For the text-containing cell, return its midpoint in [x, y] coordinate format. 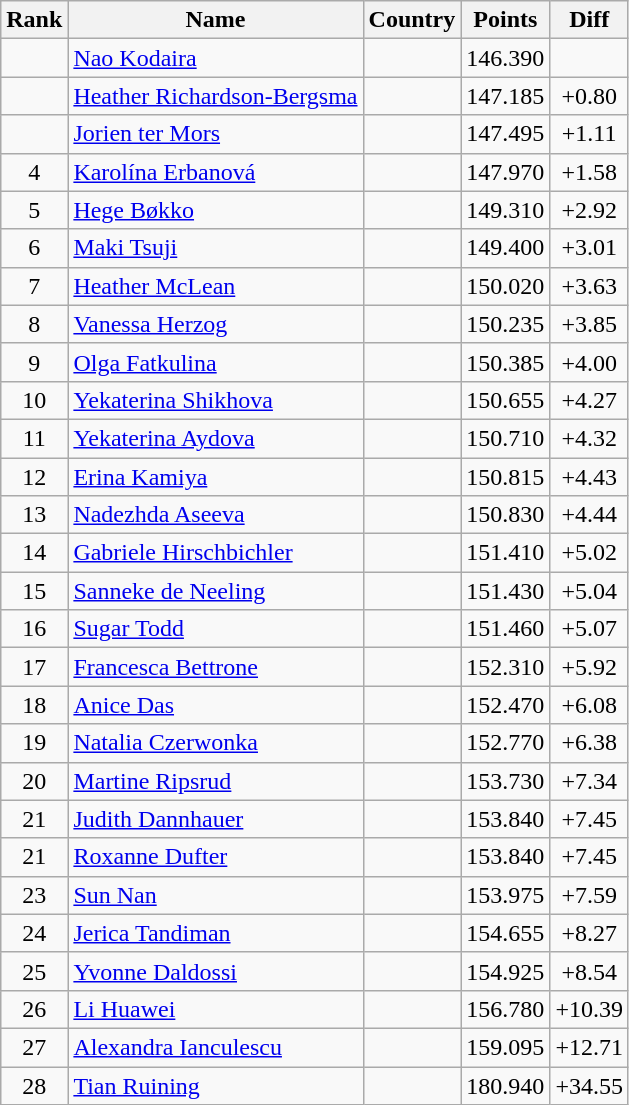
17 [34, 667]
+6.08 [590, 705]
150.830 [506, 515]
154.655 [506, 933]
+6.38 [590, 743]
Nao Kodaira [216, 58]
159.095 [506, 1047]
Judith Dannhauer [216, 819]
149.400 [506, 248]
146.390 [506, 58]
Martine Ripsrud [216, 781]
9 [34, 362]
+5.04 [590, 591]
149.310 [506, 210]
Alexandra Ianculescu [216, 1047]
+5.92 [590, 667]
Nadezhda Aseeva [216, 515]
150.020 [506, 286]
150.235 [506, 324]
Natalia Czerwonka [216, 743]
25 [34, 971]
153.975 [506, 895]
Li Huawei [216, 1009]
Rank [34, 20]
19 [34, 743]
+8.54 [590, 971]
+3.85 [590, 324]
24 [34, 933]
152.770 [506, 743]
26 [34, 1009]
Sugar Todd [216, 629]
Points [506, 20]
28 [34, 1085]
4 [34, 172]
150.815 [506, 477]
Yekaterina Aydova [216, 438]
7 [34, 286]
Heather Richardson-Bergsma [216, 96]
13 [34, 515]
+4.27 [590, 400]
12 [34, 477]
+34.55 [590, 1085]
27 [34, 1047]
Diff [590, 20]
151.410 [506, 553]
152.470 [506, 705]
Sun Nan [216, 895]
+10.39 [590, 1009]
150.385 [506, 362]
147.970 [506, 172]
Olga Fatkulina [216, 362]
153.730 [506, 781]
+12.71 [590, 1047]
+4.00 [590, 362]
15 [34, 591]
152.310 [506, 667]
8 [34, 324]
+1.11 [590, 134]
Gabriele Hirschbichler [216, 553]
Hege Bøkko [216, 210]
Name [216, 20]
+4.43 [590, 477]
147.495 [506, 134]
Francesca Bettrone [216, 667]
Maki Tsuji [216, 248]
Sanneke de Neeling [216, 591]
+3.01 [590, 248]
+2.92 [590, 210]
Tian Ruining [216, 1085]
180.940 [506, 1085]
Roxanne Dufter [216, 857]
18 [34, 705]
Jerica Tandiman [216, 933]
16 [34, 629]
Anice Das [216, 705]
23 [34, 895]
154.925 [506, 971]
150.655 [506, 400]
+7.34 [590, 781]
Erina Kamiya [216, 477]
+3.63 [590, 286]
+7.59 [590, 895]
147.185 [506, 96]
14 [34, 553]
Vanessa Herzog [216, 324]
156.780 [506, 1009]
Country [412, 20]
+5.02 [590, 553]
151.430 [506, 591]
10 [34, 400]
150.710 [506, 438]
Karolína Erbanová [216, 172]
5 [34, 210]
20 [34, 781]
+8.27 [590, 933]
+5.07 [590, 629]
+1.58 [590, 172]
6 [34, 248]
11 [34, 438]
+4.44 [590, 515]
Heather McLean [216, 286]
Yekaterina Shikhova [216, 400]
Yvonne Daldossi [216, 971]
151.460 [506, 629]
+4.32 [590, 438]
+0.80 [590, 96]
Jorien ter Mors [216, 134]
